Return [x, y] of the center of cell containing provided text 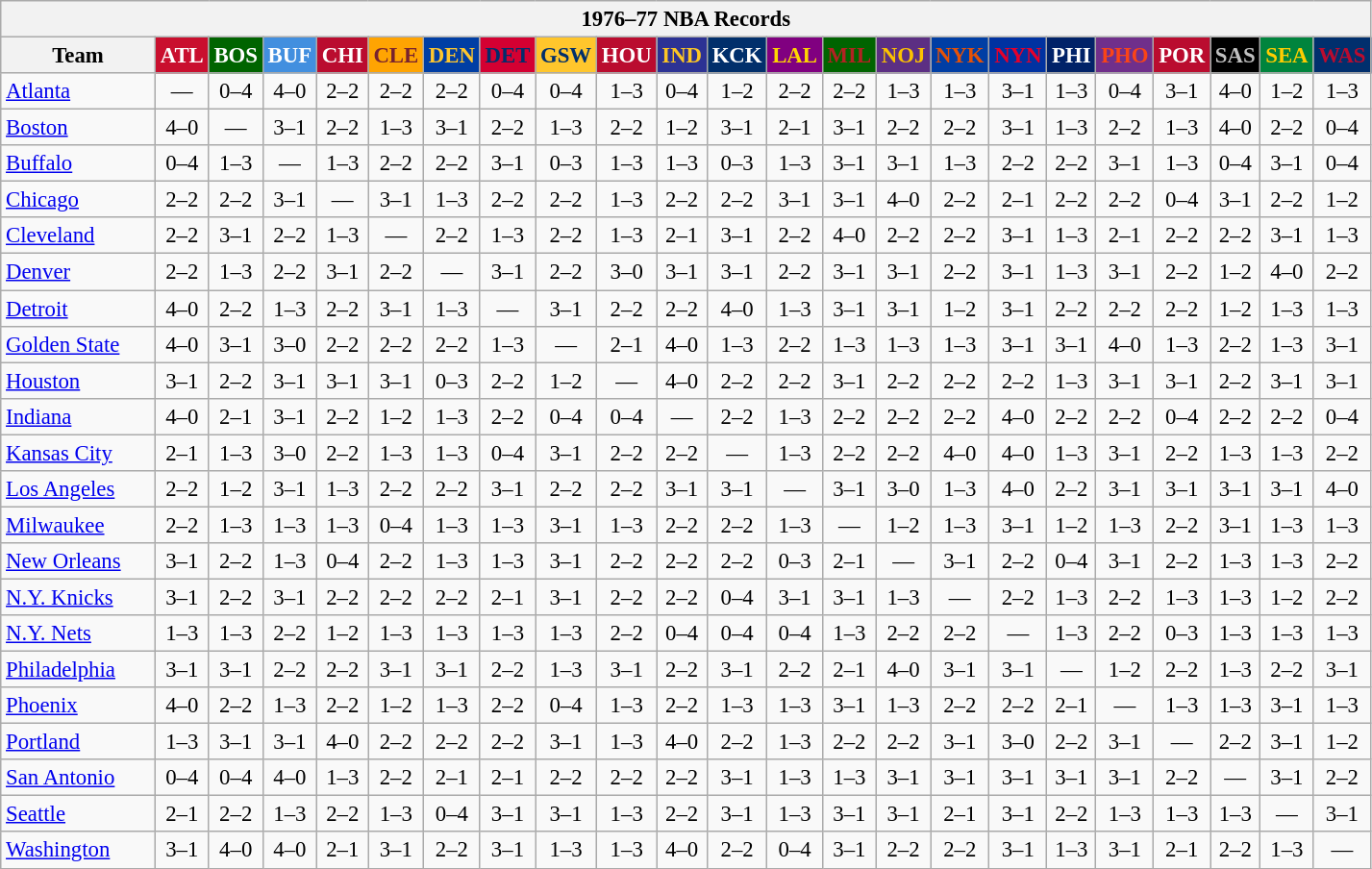
SEA [1286, 56]
MIL [849, 56]
DEN [452, 56]
Phoenix [79, 706]
1976–77 NBA Records [686, 19]
BUF [289, 56]
Houston [79, 381]
Los Angeles [79, 489]
Indiana [79, 416]
Kansas City [79, 453]
Portland [79, 742]
PHI [1071, 56]
POR [1183, 56]
LAL [794, 56]
NOJ [903, 56]
ATL [182, 56]
Milwaukee [79, 525]
IND [682, 56]
CHI [342, 56]
WAS [1342, 56]
Boston [79, 128]
DET [508, 56]
New Orleans [79, 561]
PHO [1125, 56]
CLE [396, 56]
Denver [79, 272]
Philadelphia [79, 670]
Washington [79, 851]
NYK [960, 56]
BOS [236, 56]
Team [79, 56]
SAS [1235, 56]
Detroit [79, 309]
N.Y. Nets [79, 633]
GSW [566, 56]
NYN [1018, 56]
KCK [736, 56]
Buffalo [79, 163]
HOU [627, 56]
Seattle [79, 814]
Cleveland [79, 236]
San Antonio [79, 778]
Chicago [79, 200]
Golden State [79, 344]
N.Y. Knicks [79, 597]
Atlanta [79, 91]
